Return (x, y) of the center of cell containing provided text 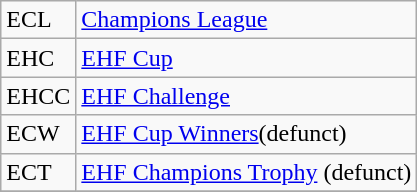
ECL (38, 20)
EHF Cup (246, 58)
ECW (38, 134)
ECT (38, 172)
EHF Champions Trophy (defunct) (246, 172)
EHF Challenge (246, 96)
EHF Cup Winners(defunct) (246, 134)
EHCC (38, 96)
EHC (38, 58)
Champions League (246, 20)
